Search for the cell housing the specified text and yield its (x, y) center coordinate. 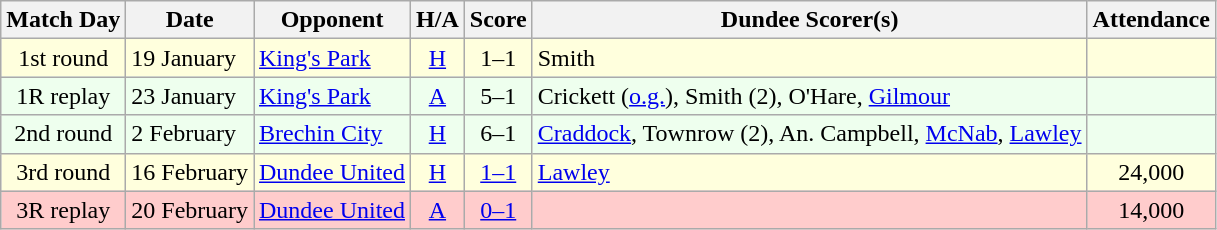
5–1 (498, 96)
Dundee Scorer(s) (810, 20)
Attendance (1151, 20)
6–1 (498, 134)
Opponent (332, 20)
0–1 (498, 210)
Brechin City (332, 134)
Score (498, 20)
14,000 (1151, 210)
19 January (190, 58)
Match Day (64, 20)
Craddock, Townrow (2), An. Campbell, McNab, Lawley (810, 134)
Crickett (o.g.), Smith (2), O'Hare, Gilmour (810, 96)
1R replay (64, 96)
3R replay (64, 210)
1st round (64, 58)
3rd round (64, 172)
16 February (190, 172)
Smith (810, 58)
24,000 (1151, 172)
2 February (190, 134)
20 February (190, 210)
23 January (190, 96)
2nd round (64, 134)
H/A (438, 20)
Date (190, 20)
Lawley (810, 172)
